Find where the given text appears and provide that cell's center as [x, y] coordinate. 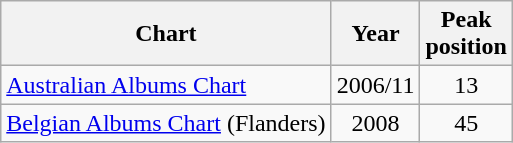
45 [466, 123]
Chart [166, 34]
Year [376, 34]
Belgian Albums Chart (Flanders) [166, 123]
Peakposition [466, 34]
13 [466, 85]
2008 [376, 123]
Australian Albums Chart [166, 85]
2006/11 [376, 85]
